Capture the cell that displays the provided text and extract its [X, Y] central coordinate. 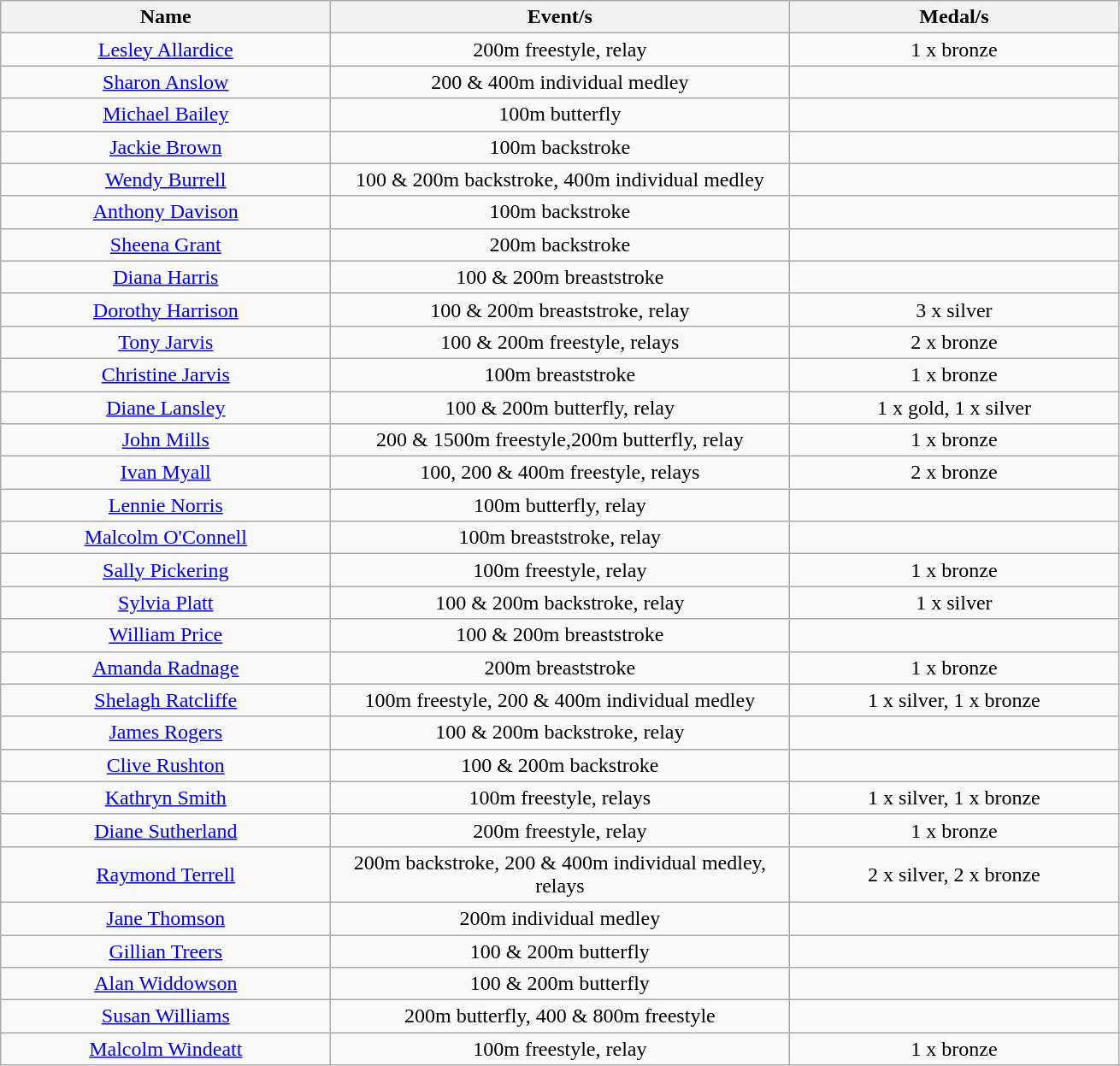
Ivan Myall [166, 473]
Lennie Norris [166, 505]
Name [166, 17]
100m breaststroke [560, 374]
Susan Williams [166, 1016]
1 x gold, 1 x silver [954, 408]
2 x silver, 2 x bronze [954, 874]
Shelagh Ratcliffe [166, 700]
Clive Rushton [166, 765]
Event/s [560, 17]
Diane Sutherland [166, 830]
200m backstroke, 200 & 400m individual medley, relays [560, 874]
100m butterfly, relay [560, 505]
Sylvia Platt [166, 603]
Dorothy Harrison [166, 309]
100 & 200m freestyle, relays [560, 342]
Jane Thomson [166, 918]
200m butterfly, 400 & 800m freestyle [560, 1016]
Lesley Allardice [166, 50]
Malcolm O'Connell [166, 538]
Amanda Radnage [166, 668]
Gillian Treers [166, 951]
Diane Lansley [166, 408]
200 & 400m individual medley [560, 82]
Jackie Brown [166, 147]
200m individual medley [560, 918]
100 & 200m butterfly, relay [560, 408]
200m backstroke [560, 244]
100 & 200m backstroke, 400m individual medley [560, 180]
John Mills [166, 440]
100m butterfly [560, 115]
100m breaststroke, relay [560, 538]
James Rogers [166, 733]
1 x silver [954, 603]
Raymond Terrell [166, 874]
Diana Harris [166, 277]
Alan Widdowson [166, 984]
100, 200 & 400m freestyle, relays [560, 473]
Anthony Davison [166, 212]
Christine Jarvis [166, 374]
100 & 200m backstroke [560, 765]
Kathryn Smith [166, 798]
Sheena Grant [166, 244]
Wendy Burrell [166, 180]
100m freestyle, 200 & 400m individual medley [560, 700]
3 x silver [954, 309]
William Price [166, 635]
Michael Bailey [166, 115]
Malcolm Windeatt [166, 1049]
100 & 200m breaststroke, relay [560, 309]
200 & 1500m freestyle,200m butterfly, relay [560, 440]
Sharon Anslow [166, 82]
100m freestyle, relays [560, 798]
Sally Pickering [166, 570]
200m breaststroke [560, 668]
Tony Jarvis [166, 342]
Medal/s [954, 17]
